For the text-containing cell, return its midpoint in (X, Y) coordinate format. 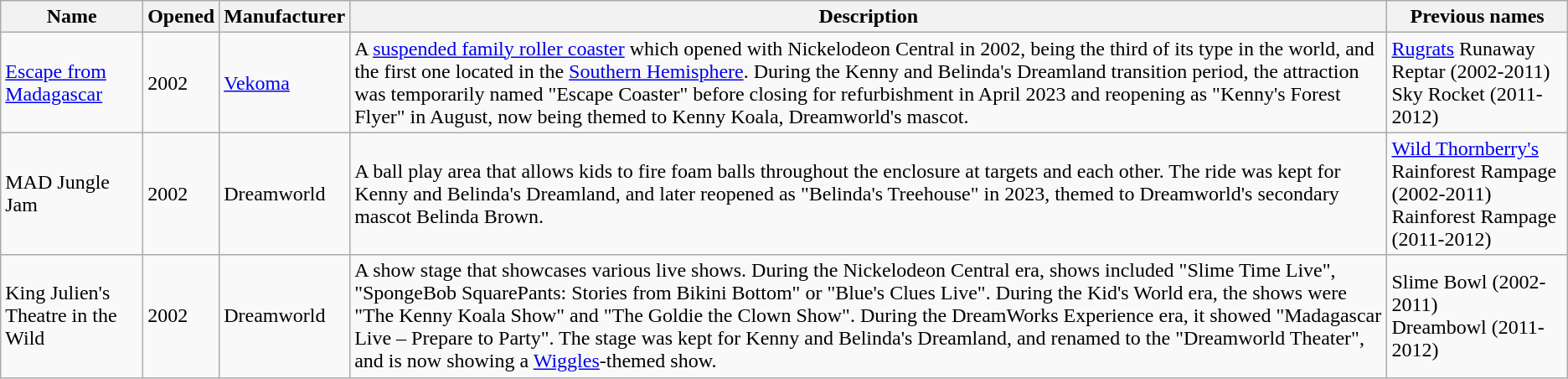
Description (869, 17)
Rugrats Runaway Reptar (2002-2011)Sky Rocket (2011-2012) (1478, 82)
Opened (181, 17)
Previous names (1478, 17)
King Julien's Theatre in the Wild (72, 316)
Manufacturer (285, 17)
Name (72, 17)
Escape from Madagascar (72, 82)
Wild Thornberry's Rainforest Rampage (2002-2011)Rainforest Rampage (2011-2012) (1478, 194)
Vekoma (285, 82)
Slime Bowl (2002-2011)Dreambowl (2011-2012) (1478, 316)
MAD Jungle Jam (72, 194)
